For the text-containing cell, return its midpoint in (x, y) coordinate format. 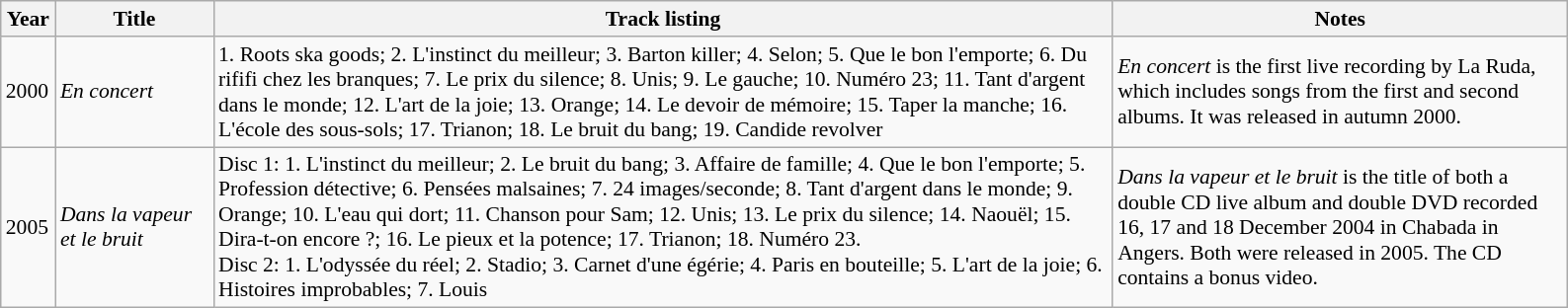
En concert (134, 92)
En concert is the first live recording by La Ruda, which includes songs from the first and second albums. It was released in autumn 2000. (1340, 92)
2000 (28, 92)
Dans la vapeur et le bruit (134, 227)
Year (28, 19)
Title (134, 19)
Track listing (663, 19)
2005 (28, 227)
Notes (1340, 19)
